Identify which cell holds the provided text, then report its [x, y] central coordinate. 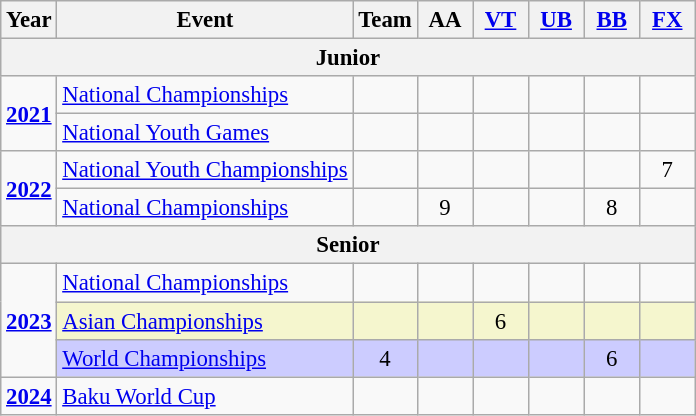
4 [385, 358]
Asian Championships [205, 321]
7 [667, 170]
FX [667, 20]
UB [556, 20]
BB [612, 20]
National Youth Championships [205, 170]
9 [445, 208]
Junior [348, 58]
8 [612, 208]
2021 [29, 114]
2024 [29, 396]
2022 [29, 188]
Event [205, 20]
Baku World Cup [205, 396]
Year [29, 20]
World Championships [205, 358]
2023 [29, 320]
AA [445, 20]
National Youth Games [205, 133]
Team [385, 20]
VT [501, 20]
Senior [348, 245]
